Provide the (X, Y) coordinate of the cell's center where the given text is located.  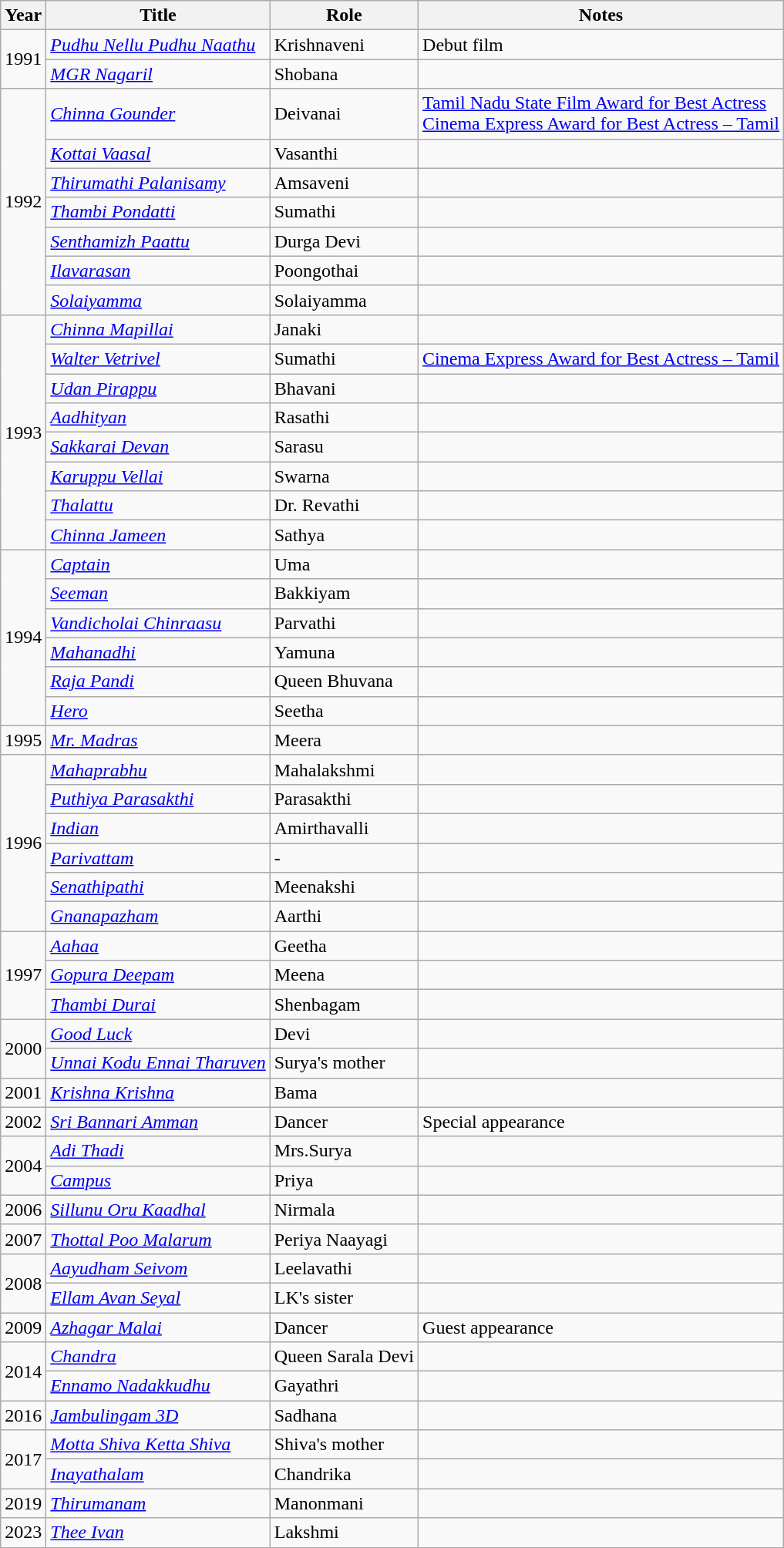
Role (344, 15)
Nirmala (344, 1210)
Sarasu (344, 447)
Meena (344, 975)
Thottal Poo Malarum (158, 1239)
Surya's mother (344, 1063)
1997 (23, 975)
MGR Nagaril (158, 74)
Bakkiyam (344, 594)
Sakkarai Devan (158, 447)
Shobana (344, 74)
Parasakthi (344, 799)
2016 (23, 1415)
Swarna (344, 476)
Leelavathi (344, 1268)
Thambi Pondatti (158, 212)
Parvathi (344, 623)
Geetha (344, 946)
Chandra (158, 1357)
Ellam Avan Seyal (158, 1297)
Aadhityan (158, 418)
Uma (344, 564)
Aarthi (344, 917)
Shenbagam (344, 1005)
Amsaveni (344, 183)
2002 (23, 1122)
Guest appearance (601, 1327)
Notes (601, 15)
Amirthavalli (344, 828)
Mahaprabhu (158, 769)
Adi Thadi (158, 1151)
Inayathalam (158, 1474)
Sadhana (344, 1415)
Aahaa (158, 946)
Udan Pirappu (158, 388)
2014 (23, 1371)
LK's sister (344, 1297)
Puthiya Parasakthi (158, 799)
Janaki (344, 329)
Campus (158, 1180)
Queen Bhuvana (344, 681)
Indian (158, 828)
Yamuna (344, 652)
Thalattu (158, 506)
2023 (23, 1533)
Captain (158, 564)
Chandrika (344, 1474)
Devi (344, 1034)
Queen Sarala Devi (344, 1357)
Vasanthi (344, 153)
Good Luck (158, 1034)
Durga Devi (344, 241)
Tamil Nadu State Film Award for Best ActressCinema Express Award for Best Actress – Tamil (601, 114)
Raja Pandi (158, 681)
2008 (23, 1283)
Thirumathi Palanisamy (158, 183)
Chinna Gounder (158, 114)
Meenakshi (344, 887)
Chinna Jameen (158, 535)
Sri Bannari Amman (158, 1122)
Chinna Mapillai (158, 329)
Parivattam (158, 858)
Priya (344, 1180)
Rasathi (344, 418)
- (344, 858)
Seetha (344, 711)
1995 (23, 740)
Dr. Revathi (344, 506)
2019 (23, 1503)
Meera (344, 740)
2001 (23, 1092)
Mr. Madras (158, 740)
Mahalakshmi (344, 769)
Ilavarasan (158, 271)
Azhagar Malai (158, 1327)
Shiva's mother (344, 1445)
Motta Shiva Ketta Shiva (158, 1445)
Kottai Vaasal (158, 153)
Mrs.Surya (344, 1151)
Title (158, 15)
Gayathri (344, 1386)
2006 (23, 1210)
Thirumanam (158, 1503)
Krishna Krishna (158, 1092)
2004 (23, 1166)
Hero (158, 711)
Mahanadhi (158, 652)
2017 (23, 1459)
Walter Vetrivel (158, 358)
Seeman (158, 594)
1991 (23, 59)
Gopura Deepam (158, 975)
Senthamizh Paattu (158, 241)
1994 (23, 638)
Unnai Kodu Ennai Tharuven (158, 1063)
1993 (23, 432)
Periya Naayagi (344, 1239)
1992 (23, 202)
2000 (23, 1048)
Senathipathi (158, 887)
Debut film (601, 45)
Deivanai (344, 114)
Ennamo Nadakkudhu (158, 1386)
1996 (23, 843)
Lakshmi (344, 1533)
Special appearance (601, 1122)
Jambulingam 3D (158, 1415)
Bama (344, 1092)
Krishnaveni (344, 45)
Karuppu Vellai (158, 476)
Gnanapazham (158, 917)
Pudhu Nellu Pudhu Naathu (158, 45)
Thee Ivan (158, 1533)
Year (23, 15)
2007 (23, 1239)
Aayudham Seivom (158, 1268)
Cinema Express Award for Best Actress – Tamil (601, 358)
Vandicholai Chinraasu (158, 623)
Bhavani (344, 388)
Sillunu Oru Kaadhal (158, 1210)
Poongothai (344, 271)
Manonmani (344, 1503)
Thambi Durai (158, 1005)
Sathya (344, 535)
2009 (23, 1327)
